Find where the given text appears and provide that cell's center as [x, y] coordinate. 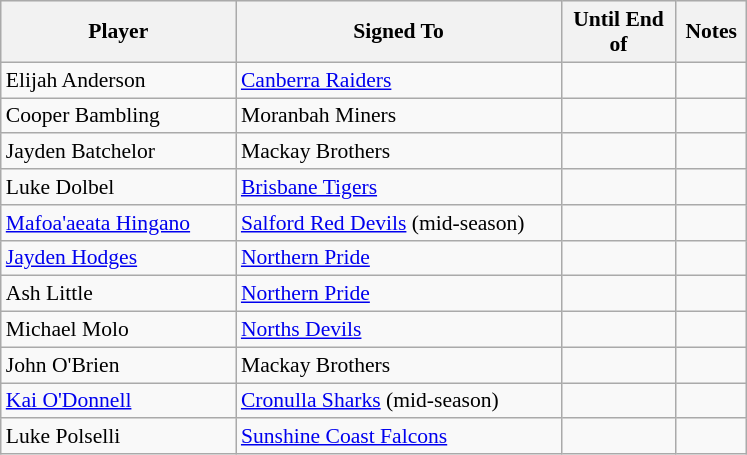
Cronulla Sharks (mid-season) [398, 401]
Canberra Raiders [398, 80]
Luke Dolbel [118, 187]
Mafoa'aeata Hingano [118, 223]
Cooper Bambling [118, 116]
Brisbane Tigers [398, 187]
Sunshine Coast Falcons [398, 437]
Kai O'Donnell [118, 401]
Michael Molo [118, 330]
Jayden Batchelor [118, 152]
Norths Devils [398, 330]
Signed To [398, 32]
Elijah Anderson [118, 80]
Jayden Hodges [118, 258]
Player [118, 32]
Salford Red Devils (mid-season) [398, 223]
Until End of [618, 32]
Moranbah Miners [398, 116]
John O'Brien [118, 365]
Luke Polselli [118, 437]
Notes [711, 32]
Ash Little [118, 294]
